Locate the cell with the specified text and output its [X, Y] center coordinate. 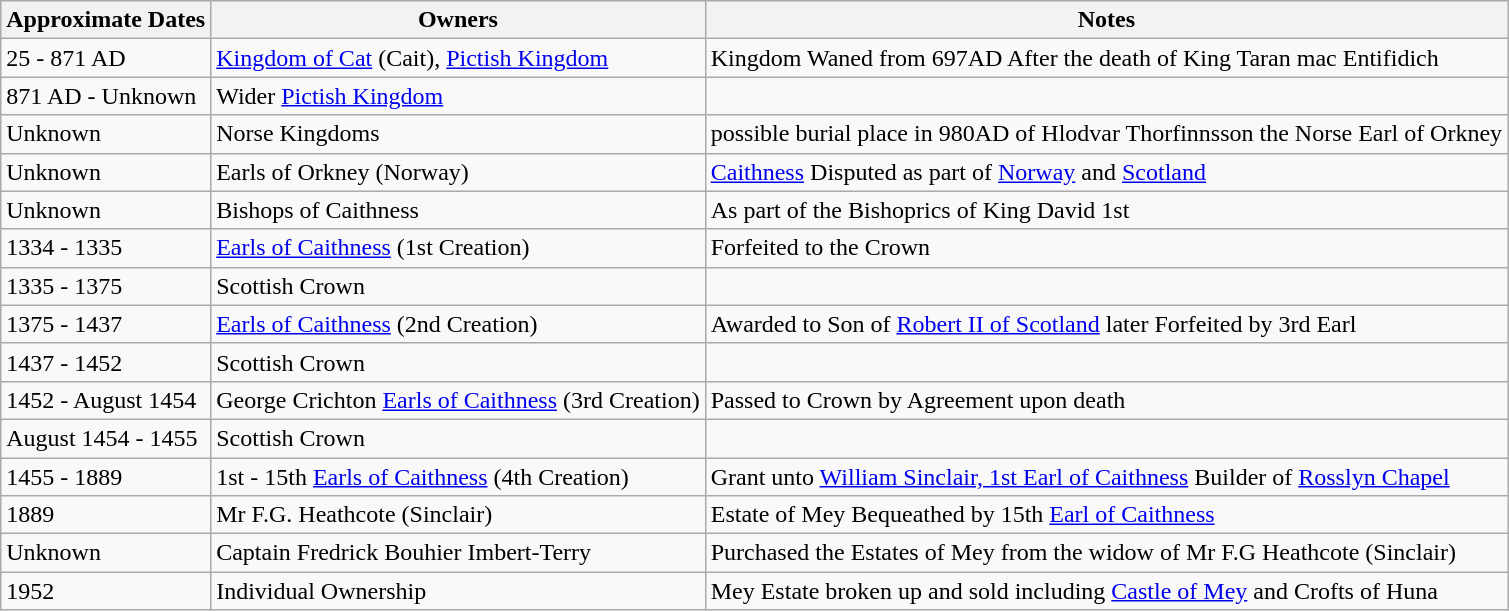
1452 - August 1454 [106, 400]
George Crichton Earls of Caithness (3rd Creation) [458, 400]
Notes [1106, 20]
Kingdom of Cat (Cait), Pictish Kingdom [458, 58]
August 1454 - 1455 [106, 438]
Captain Fredrick Bouhier Imbert-Terry [458, 553]
possible burial place in 980AD of Hlodvar Thorfinnsson the Norse Earl of Orkney [1106, 134]
Mr F.G. Heathcote (Sinclair) [458, 515]
Forfeited to the Crown [1106, 248]
Earls of Orkney (Norway) [458, 172]
Earls of Caithness (2nd Creation) [458, 324]
1334 - 1335 [106, 248]
Grant unto William Sinclair, 1st Earl of Caithness Builder of Rosslyn Chapel [1106, 477]
Wider Pictish Kingdom [458, 96]
Caithness Disputed as part of Norway and Scotland [1106, 172]
1335 - 1375 [106, 286]
Estate of Mey Bequeathed by 15th Earl of Caithness [1106, 515]
Kingdom Waned from 697AD After the death of King Taran mac Entifidich [1106, 58]
Individual Ownership [458, 591]
Passed to Crown by Agreement upon death [1106, 400]
Mey Estate broken up and sold including Castle of Mey and Crofts of Huna [1106, 591]
1437 - 1452 [106, 362]
As part of the Bishoprics of King David 1st [1106, 210]
1455 - 1889 [106, 477]
Norse Kingdoms [458, 134]
Awarded to Son of Robert II of Scotland later Forfeited by 3rd Earl [1106, 324]
871 AD - Unknown [106, 96]
1952 [106, 591]
1375 - 1437 [106, 324]
1889 [106, 515]
Purchased the Estates of Mey from the widow of Mr F.G Heathcote (Sinclair) [1106, 553]
Earls of Caithness (1st Creation) [458, 248]
1st - 15th Earls of Caithness (4th Creation) [458, 477]
Approximate Dates [106, 20]
25 - 871 AD [106, 58]
Owners [458, 20]
Bishops of Caithness [458, 210]
